Locate the cell with the specified text and output its (X, Y) center coordinate. 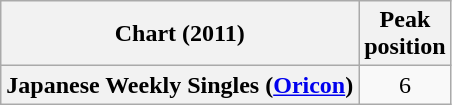
Japanese Weekly Singles (Oricon) (180, 85)
Peak position (405, 34)
6 (405, 85)
Chart (2011) (180, 34)
